Pinpoint the cell where the given text exists, returning its (x, y) midpoint coordinate. 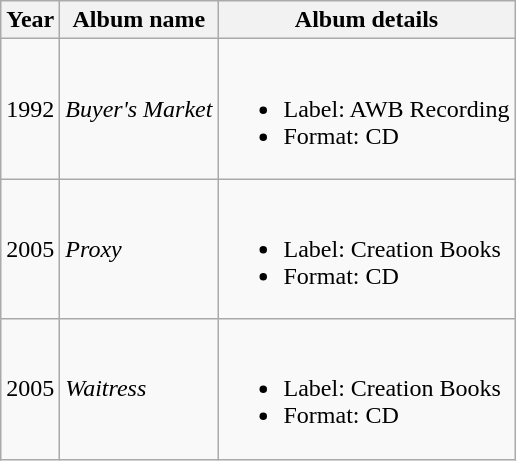
Buyer's Market (139, 109)
Waitress (139, 389)
Year (30, 20)
Proxy (139, 249)
Album name (139, 20)
Label: AWB RecordingFormat: CD (366, 109)
Album details (366, 20)
1992 (30, 109)
